Capture the cell that displays the provided text and extract its (x, y) central coordinate. 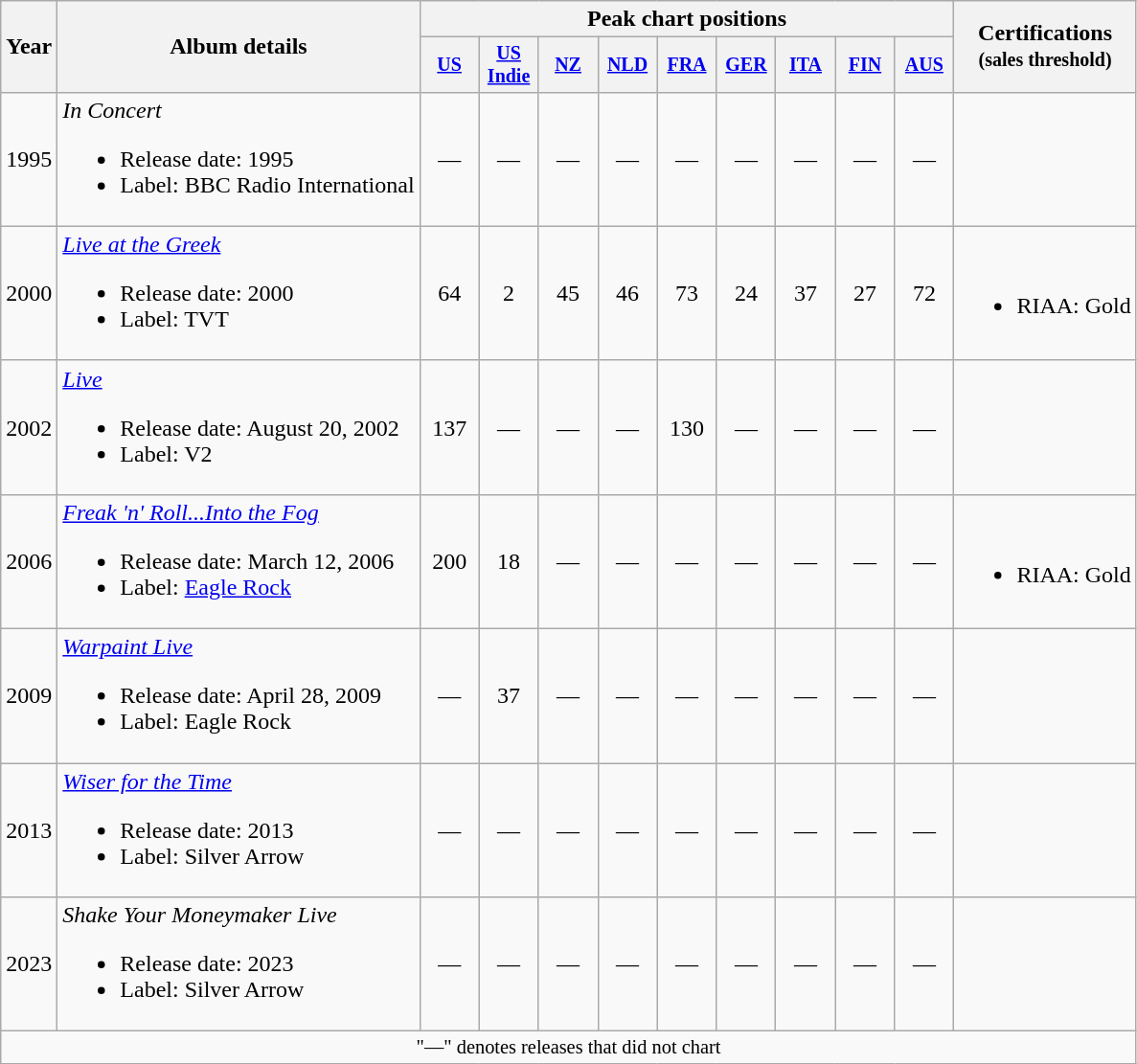
2006 (29, 561)
NLD (627, 65)
73 (687, 293)
72 (924, 293)
64 (449, 293)
130 (687, 427)
1995 (29, 159)
Wiser for the TimeRelease date: 2013Label: Silver Arrow (239, 830)
200 (449, 561)
2000 (29, 293)
LiveRelease date: August 20, 2002Label: V2 (239, 427)
2009 (29, 696)
18 (509, 561)
Live at the GreekRelease date: 2000Label: TVT (239, 293)
FRA (687, 65)
Certifications(sales threshold) (1045, 47)
2002 (29, 427)
2013 (29, 830)
US Indie (509, 65)
2023 (29, 964)
FIN (865, 65)
US (449, 65)
Album details (239, 47)
137 (449, 427)
Freak 'n' Roll...Into the FogRelease date: March 12, 2006Label: Eagle Rock (239, 561)
"—" denotes releases that did not chart (569, 1048)
GER (746, 65)
Peak chart positions (687, 19)
In ConcertRelease date: 1995Label: BBC Radio International (239, 159)
NZ (568, 65)
45 (568, 293)
24 (746, 293)
27 (865, 293)
Year (29, 47)
2 (509, 293)
46 (627, 293)
Shake Your Moneymaker LiveRelease date: 2023Label: Silver Arrow (239, 964)
AUS (924, 65)
ITA (806, 65)
Warpaint LiveRelease date: April 28, 2009Label: Eagle Rock (239, 696)
